Determine the (X, Y) coordinate at the center of the cell enclosing the given text.  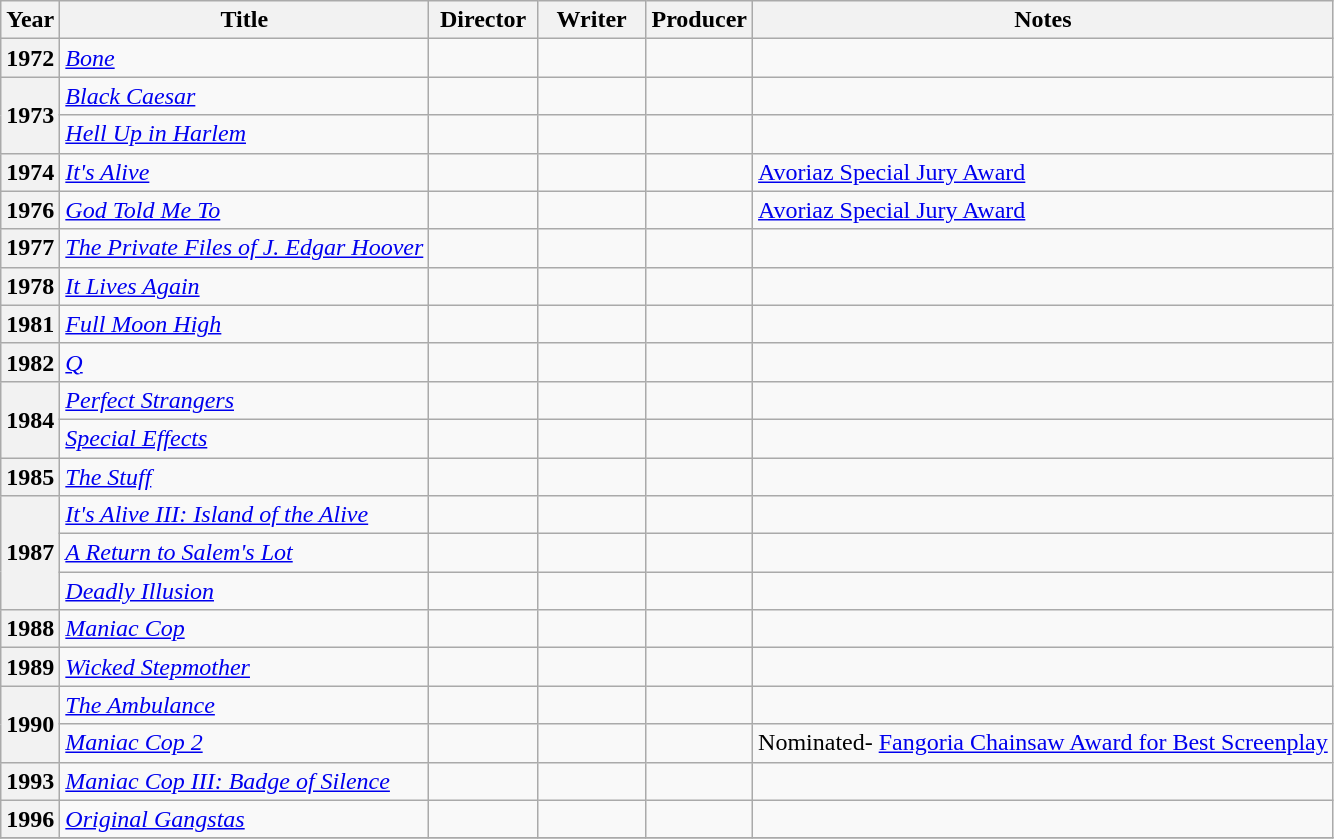
1988 (30, 629)
1976 (30, 210)
1973 (30, 115)
Notes (1044, 20)
The Private Files of J. Edgar Hoover (244, 248)
Producer (700, 20)
Deadly Illusion (244, 591)
Maniac Cop (244, 629)
1977 (30, 248)
1984 (30, 419)
Maniac Cop III: Badge of Silence (244, 781)
Special Effects (244, 438)
1982 (30, 362)
1974 (30, 172)
Perfect Strangers (244, 400)
God Told Me To (244, 210)
It's Alive (244, 172)
It Lives Again (244, 286)
1989 (30, 667)
Bone (244, 58)
Black Caesar (244, 96)
Hell Up in Harlem (244, 134)
1987 (30, 553)
Original Gangstas (244, 819)
The Stuff (244, 477)
1985 (30, 477)
The Ambulance (244, 705)
Q (244, 362)
Director (484, 20)
A Return to Salem's Lot (244, 553)
Full Moon High (244, 324)
Wicked Stepmother (244, 667)
Nominated- Fangoria Chainsaw Award for Best Screenplay (1044, 743)
Maniac Cop 2 (244, 743)
Writer (592, 20)
1990 (30, 724)
1981 (30, 324)
Year (30, 20)
1993 (30, 781)
1972 (30, 58)
1978 (30, 286)
Title (244, 20)
1996 (30, 819)
It's Alive III: Island of the Alive (244, 515)
